Return [x, y] of the center of cell containing provided text 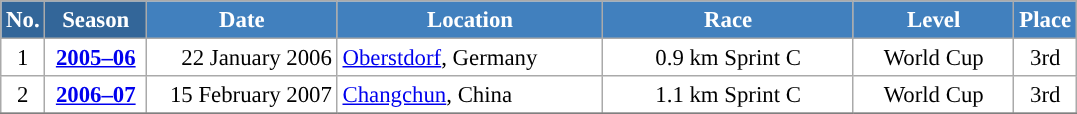
22 January 2006 [242, 58]
Changchun, China [470, 95]
1 [23, 58]
2005–06 [96, 58]
No. [23, 20]
Oberstdorf, Germany [470, 58]
Place [1045, 20]
Level [934, 20]
0.9 km Sprint C [728, 58]
2006–07 [96, 95]
Season [96, 20]
2 [23, 95]
15 February 2007 [242, 95]
Race [728, 20]
1.1 km Sprint C [728, 95]
Date [242, 20]
Location [470, 20]
